Locate the cell with the specified text and output its [X, Y] center coordinate. 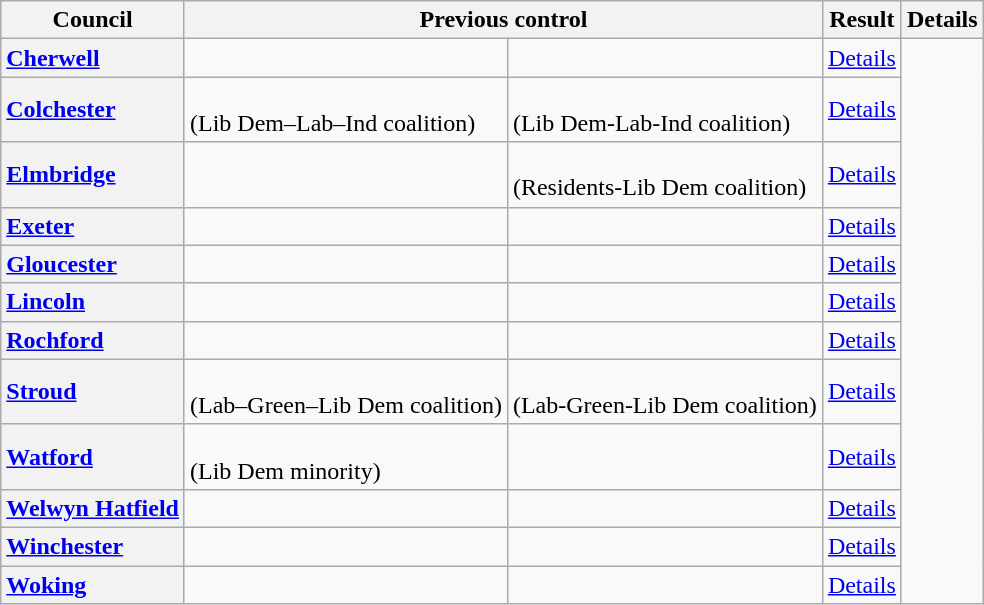
(Lib Dem-Lab-Ind coalition) [664, 110]
Watford [93, 456]
Welwyn Hatfield [93, 508]
Lincoln [93, 302]
(Lib Dem–Lab–Ind coalition) [346, 110]
Stroud [93, 392]
Gloucester [93, 264]
(Residents-Lib Dem coalition) [664, 174]
Rochford [93, 340]
Result [862, 20]
(Lab–Green–Lib Dem coalition) [346, 392]
Previous control [503, 20]
Exeter [93, 226]
Cherwell [93, 58]
Colchester [93, 110]
Woking [93, 585]
(Lab-Green-Lib Dem coalition) [664, 392]
Council [93, 20]
(Lib Dem minority) [346, 456]
Elmbridge [93, 174]
Winchester [93, 546]
